Return the [x, y] coordinate for the center point of the cell that contains the specified text.  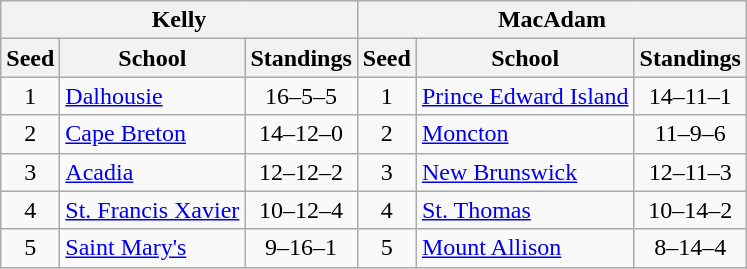
14–12–0 [301, 134]
16–5–5 [301, 96]
Prince Edward Island [525, 96]
New Brunswick [525, 172]
10–12–4 [301, 210]
Cape Breton [152, 134]
Kelly [180, 20]
St. Francis Xavier [152, 210]
Saint Mary's [152, 248]
Dalhousie [152, 96]
8–14–4 [690, 248]
11–9–6 [690, 134]
Mount Allison [525, 248]
9–16–1 [301, 248]
12–12–2 [301, 172]
14–11–1 [690, 96]
12–11–3 [690, 172]
MacAdam [552, 20]
Moncton [525, 134]
St. Thomas [525, 210]
Acadia [152, 172]
10–14–2 [690, 210]
